For the text-containing cell, return its midpoint in [x, y] coordinate format. 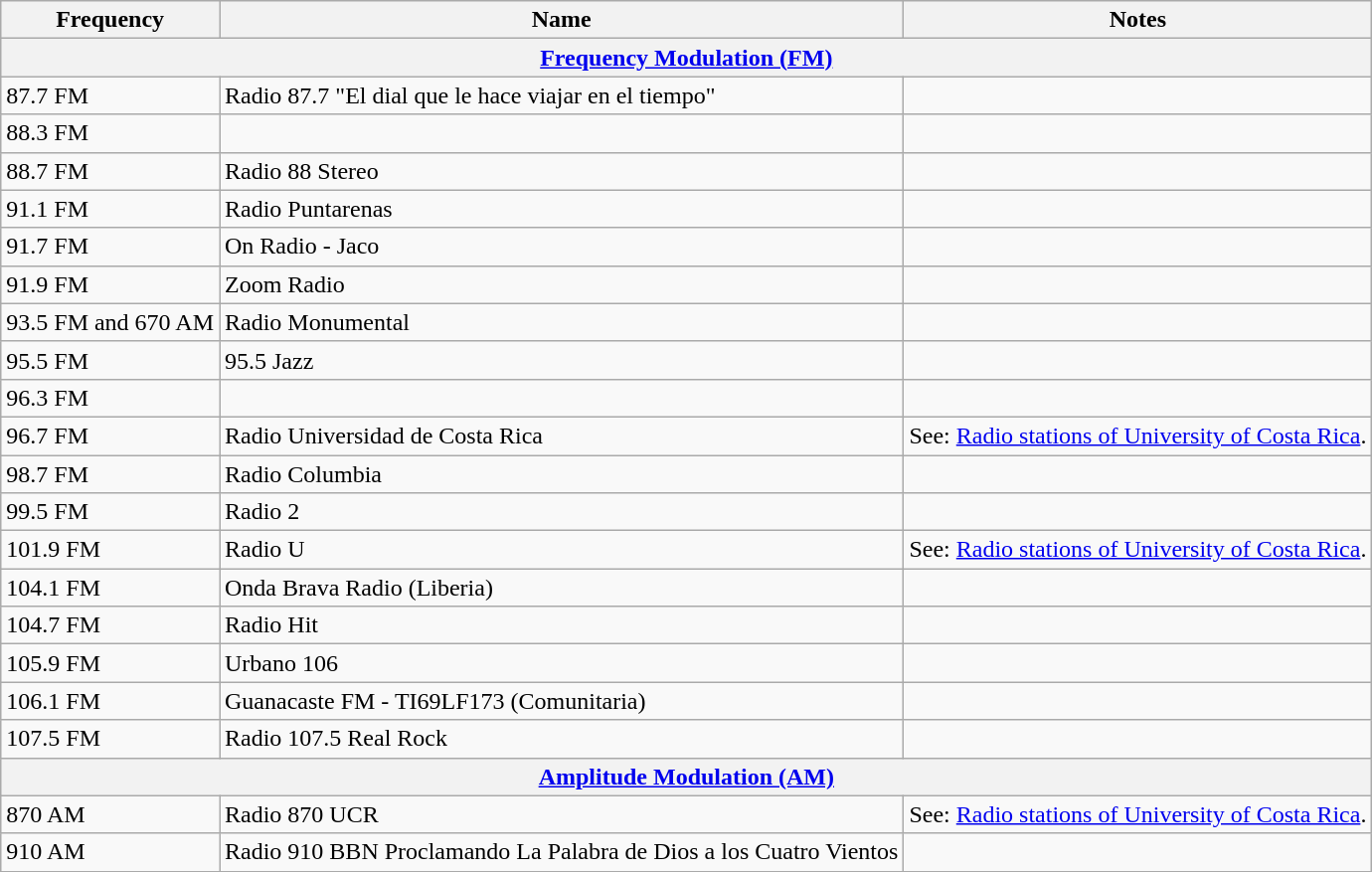
Guanacaste FM - TI69LF173 (Comunitaria) [561, 701]
Radio Hit [561, 625]
Onda Brava Radio (Liberia) [561, 588]
Radio 107.5 Real Rock [561, 739]
Radio Columbia [561, 474]
104.7 FM [110, 625]
95.5 FM [110, 360]
98.7 FM [110, 474]
Amplitude Modulation (AM) [686, 777]
Radio Monumental [561, 322]
91.1 FM [110, 209]
Radio Puntarenas [561, 209]
96.7 FM [110, 436]
96.3 FM [110, 398]
106.1 FM [110, 701]
Frequency [110, 20]
Radio 2 [561, 512]
Urbano 106 [561, 663]
Name [561, 20]
104.1 FM [110, 588]
Frequency Modulation (FM) [686, 58]
91.7 FM [110, 247]
93.5 FM and 670 AM [110, 322]
87.7 FM [110, 95]
95.5 Jazz [561, 360]
910 AM [110, 852]
107.5 FM [110, 739]
Radio 910 BBN Proclamando La Palabra de Dios a los Cuatro Vientos [561, 852]
101.9 FM [110, 550]
870 AM [110, 814]
Radio 87.7 "El dial que le hace viajar en el tiempo" [561, 95]
Radio 88 Stereo [561, 171]
Radio U [561, 550]
99.5 FM [110, 512]
Radio 870 UCR [561, 814]
88.3 FM [110, 133]
Notes [1137, 20]
105.9 FM [110, 663]
88.7 FM [110, 171]
Radio Universidad de Costa Rica [561, 436]
91.9 FM [110, 284]
On Radio - Jaco [561, 247]
Zoom Radio [561, 284]
